Provide the (x, y) coordinate of the cell's center where the given text is located.  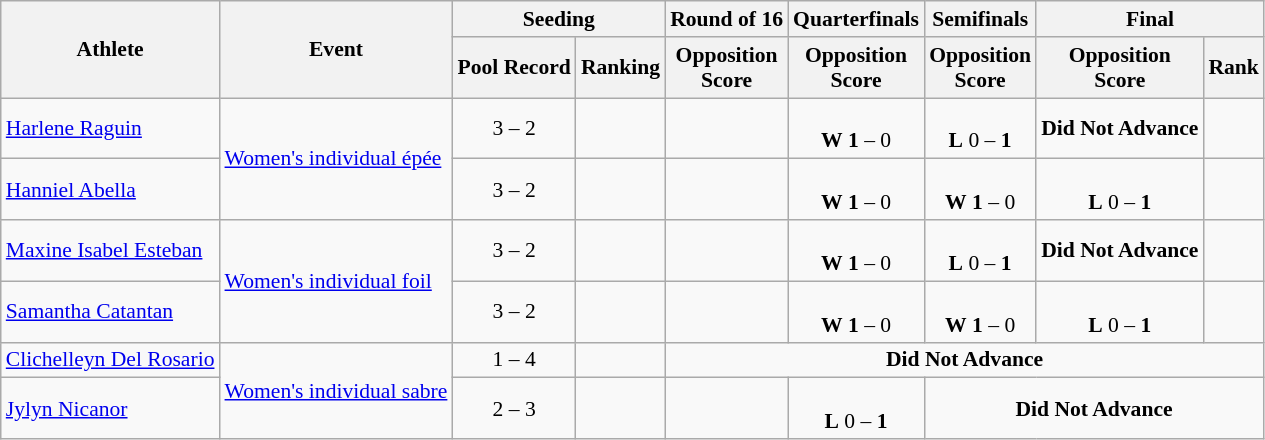
Women's individual épée (336, 159)
Athlete (110, 50)
Rank (1234, 68)
1 – 4 (514, 360)
Semifinals (980, 19)
Round of 16 (726, 19)
Maxine Isabel Esteban (110, 250)
Jylyn Nicanor (110, 408)
Quarterfinals (856, 19)
Pool Record (514, 68)
Ranking (620, 68)
2 – 3 (514, 408)
Harlene Raguin (110, 128)
Women's individual sabre (336, 390)
Final (1150, 19)
Clichelleyn Del Rosario (110, 360)
Women's individual foil (336, 281)
Hanniel Abella (110, 190)
Samantha Catantan (110, 312)
Seeding (558, 19)
Event (336, 50)
